Provide the [X, Y] coordinate of the cell's center where the given text is located.  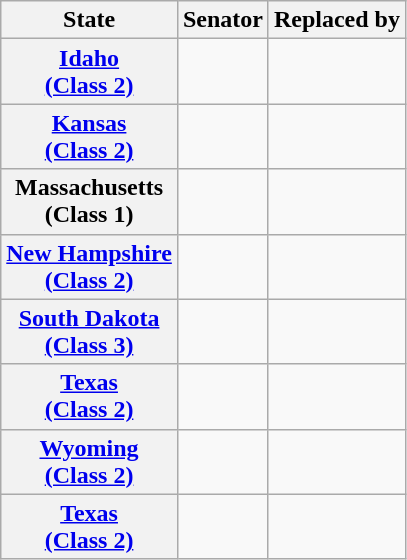
Replaced by [336, 20]
Kansas(Class 2) [90, 136]
Massachusetts(Class 1) [90, 202]
Wyoming(Class 2) [90, 462]
New Hampshire(Class 2) [90, 266]
Idaho(Class 2) [90, 72]
Senator [222, 20]
State [90, 20]
South Dakota(Class 3) [90, 332]
